Output the [X, Y] coordinate of the center of the cell containing the given text.  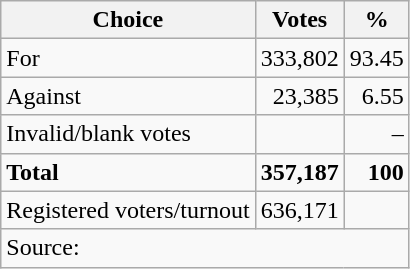
For [128, 58]
93.45 [376, 58]
Registered voters/turnout [128, 210]
23,385 [300, 96]
333,802 [300, 58]
Votes [300, 20]
Choice [128, 20]
Against [128, 96]
– [376, 134]
Invalid/blank votes [128, 134]
6.55 [376, 96]
% [376, 20]
357,187 [300, 172]
Source: [205, 248]
636,171 [300, 210]
100 [376, 172]
Total [128, 172]
